Detect which cell encompasses the target text, then output its [X, Y] center coordinate. 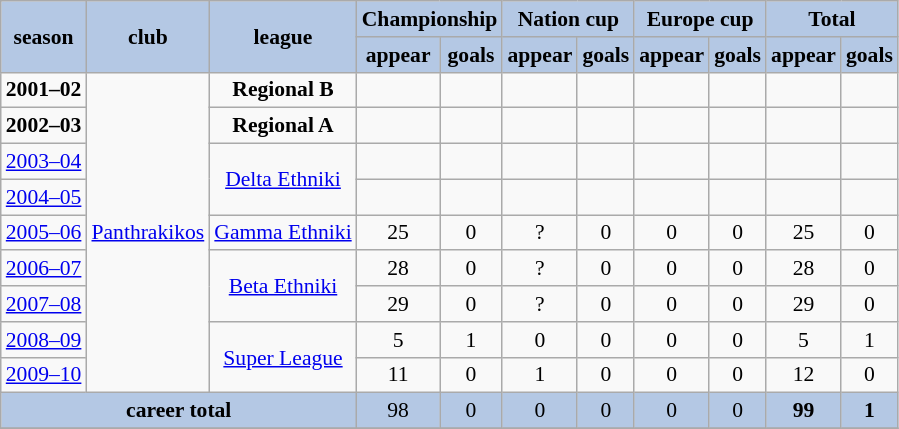
2002–03 [44, 126]
98 [398, 411]
Super League [282, 358]
league [282, 36]
Gamma Ethniki [282, 233]
Total [832, 19]
12 [804, 375]
2004–05 [44, 197]
2003–04 [44, 162]
Regional A [282, 126]
Championship [430, 19]
Europe cup [700, 19]
2006–07 [44, 269]
season [44, 36]
2005–06 [44, 233]
2008–09 [44, 340]
Beta Ethniki [282, 286]
club [148, 36]
Nation cup [568, 19]
Delta Ethniki [282, 180]
2009–10 [44, 375]
Regional B [282, 90]
Panthrakikos [148, 232]
99 [804, 411]
2001–02 [44, 90]
11 [398, 375]
career total [179, 411]
2007–08 [44, 304]
